Search for the cell housing the specified text and yield its (x, y) center coordinate. 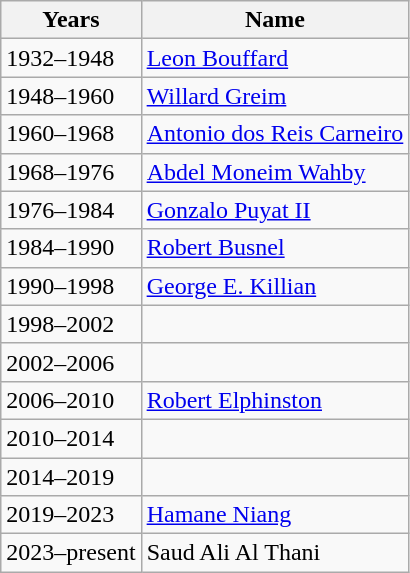
Hamane Niang (275, 515)
Robert Busnel (275, 248)
Years (71, 20)
2019–2023 (71, 515)
2014–2019 (71, 477)
George E. Killian (275, 286)
Saud Ali Al Thani (275, 553)
1932–1948 (71, 58)
1976–1984 (71, 210)
Abdel Moneim Wahby (275, 172)
1960–1968 (71, 134)
Antonio dos Reis Carneiro (275, 134)
2010–2014 (71, 438)
1998–2002 (71, 324)
1984–1990 (71, 248)
Willard Greim (275, 96)
2023–present (71, 553)
Name (275, 20)
Gonzalo Puyat II (275, 210)
2006–2010 (71, 400)
1968–1976 (71, 172)
2002–2006 (71, 362)
1948–1960 (71, 96)
1990–1998 (71, 286)
Leon Bouffard (275, 58)
Robert Elphinston (275, 400)
